For the text-containing cell, return its midpoint in (x, y) coordinate format. 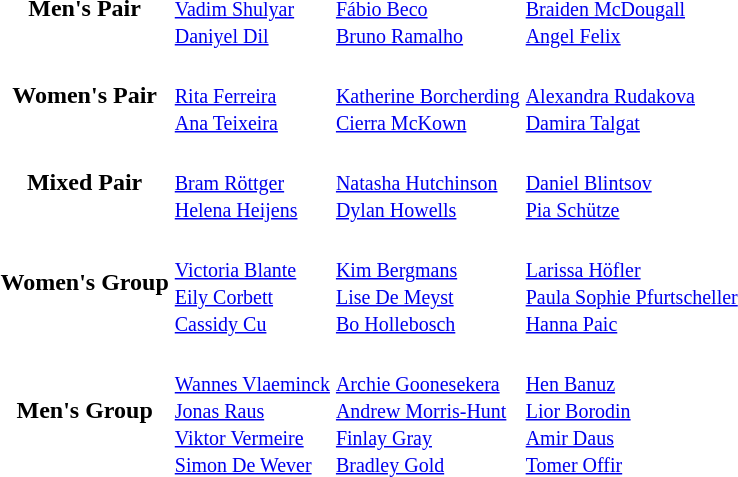
Rita FerreiraAna Teixeira (252, 95)
Natasha HutchinsonDylan Howells (428, 182)
Bram RöttgerHelena Heijens (252, 182)
Kim BergmansLise De MeystBo Hollebosch (428, 282)
Katherine BorcherdingCierra McKown (428, 95)
Victoria BlanteEily CorbettCassidy Cu (252, 282)
